Identify which cell holds the provided text, then report its [X, Y] central coordinate. 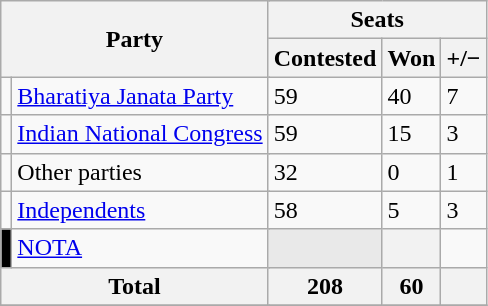
7 [464, 96]
Independents [140, 210]
40 [412, 96]
60 [412, 286]
0 [412, 172]
Bharatiya Janata Party [140, 96]
32 [325, 172]
Party [134, 39]
15 [412, 134]
Seats [377, 20]
5 [412, 210]
Indian National Congress [140, 134]
NOTA [140, 248]
Total [134, 286]
58 [325, 210]
+/− [464, 58]
1 [464, 172]
Won [412, 58]
Contested [325, 58]
Other parties [140, 172]
208 [325, 286]
